Extract the (x, y) coordinate from the center of the cell holding the provided text.  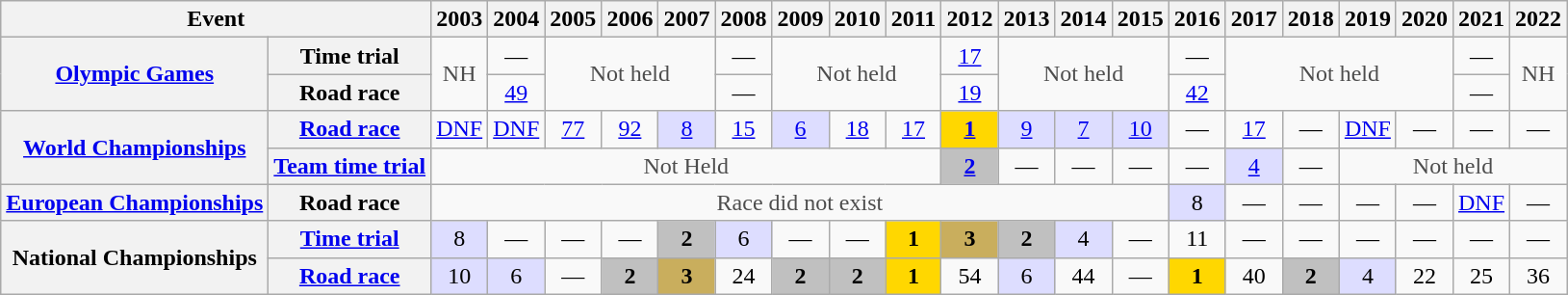
2021 (1480, 19)
European Championships (135, 202)
22 (1425, 276)
2019 (1367, 19)
15 (743, 129)
40 (1253, 276)
Event (216, 19)
54 (970, 276)
77 (574, 129)
2022 (1538, 19)
2010 (857, 19)
2005 (574, 19)
2003 (460, 19)
25 (1480, 276)
19 (970, 93)
2016 (1197, 19)
9 (1026, 129)
2018 (1311, 19)
Race did not exist (801, 202)
2006 (630, 19)
2012 (970, 19)
2017 (1253, 19)
2008 (743, 19)
24 (743, 276)
National Championships (135, 257)
2009 (801, 19)
Team time trial (350, 166)
2013 (1026, 19)
11 (1197, 239)
2011 (913, 19)
World Championships (135, 147)
18 (857, 129)
92 (630, 129)
Olympic Games (135, 74)
49 (516, 93)
2015 (1140, 19)
36 (1538, 276)
2004 (516, 19)
44 (1084, 276)
2020 (1425, 19)
7 (1084, 129)
Not Held (686, 166)
2014 (1084, 19)
42 (1197, 93)
2007 (687, 19)
